From the cell containing the given text, extract its center point as [X, Y] coordinate. 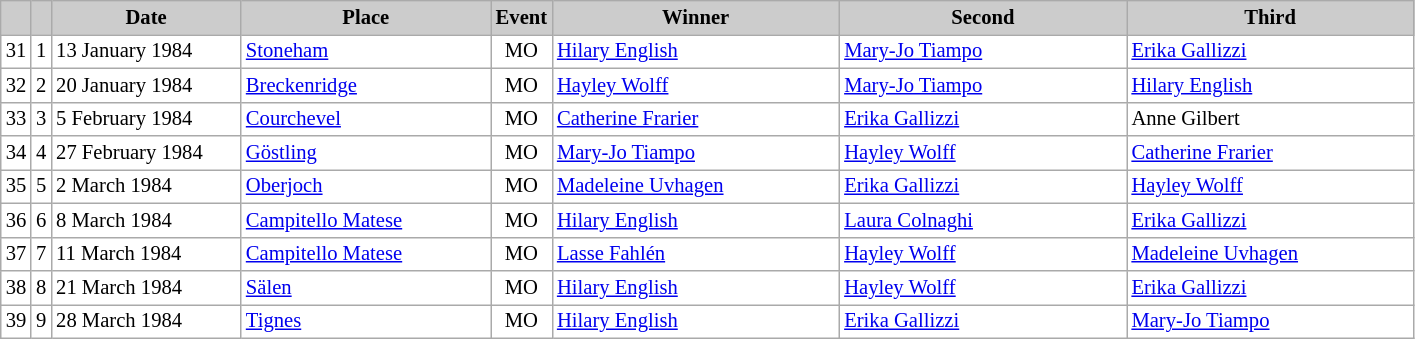
21 March 1984 [146, 287]
Second [982, 17]
Breckenridge [366, 85]
Sälen [366, 287]
Oberjoch [366, 186]
38 [16, 287]
Date [146, 17]
8 March 1984 [146, 220]
9 [41, 321]
Göstling [366, 153]
Tignes [366, 321]
35 [16, 186]
8 [41, 287]
34 [16, 153]
Third [1270, 17]
Winner [696, 17]
1 [41, 51]
32 [16, 85]
2 [41, 85]
6 [41, 220]
28 March 1984 [146, 321]
33 [16, 119]
3 [41, 119]
7 [41, 254]
20 January 1984 [146, 85]
Event [522, 17]
Stoneham [366, 51]
36 [16, 220]
5 February 1984 [146, 119]
37 [16, 254]
11 March 1984 [146, 254]
5 [41, 186]
Courchevel [366, 119]
2 March 1984 [146, 186]
4 [41, 153]
39 [16, 321]
Place [366, 17]
Lasse Fahlén [696, 254]
Anne Gilbert [1270, 119]
13 January 1984 [146, 51]
31 [16, 51]
Laura Colnaghi [982, 220]
27 February 1984 [146, 153]
